Return (x, y) of the center of cell containing provided text 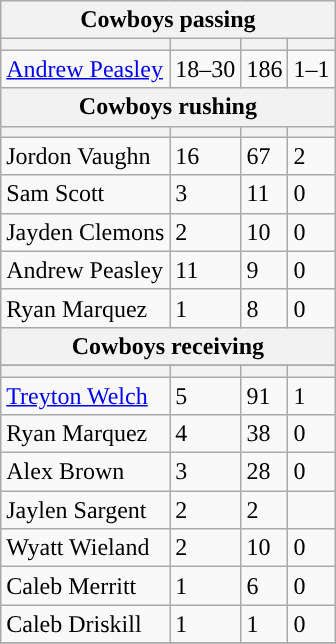
18–30 (206, 69)
Cowboys receiving (168, 346)
Treyton Welch (86, 395)
Alex Brown (86, 472)
Jayden Clemons (86, 232)
4 (206, 434)
5 (206, 395)
Wyatt Wieland (86, 548)
Caleb Driskill (86, 624)
67 (264, 156)
Jaylen Sargent (86, 510)
Caleb Merritt (86, 586)
Cowboys passing (168, 20)
16 (206, 156)
8 (264, 308)
28 (264, 472)
186 (264, 69)
6 (264, 586)
Jordon Vaughn (86, 156)
Sam Scott (86, 194)
1–1 (312, 69)
91 (264, 395)
9 (264, 270)
Cowboys rushing (168, 107)
38 (264, 434)
